For the text-containing cell, return its midpoint in (X, Y) coordinate format. 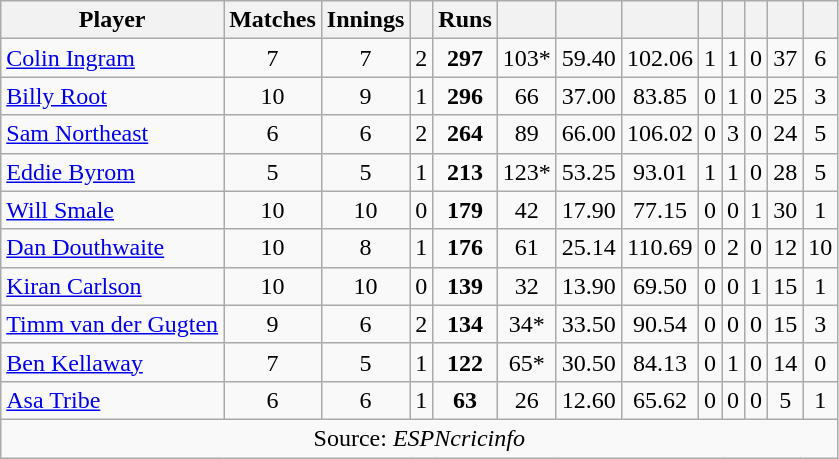
Colin Ingram (112, 58)
Dan Douthwaite (112, 248)
89 (526, 134)
63 (465, 400)
59.40 (588, 58)
53.25 (588, 172)
134 (465, 324)
297 (465, 58)
102.06 (660, 58)
61 (526, 248)
37.00 (588, 96)
Timm van der Gugten (112, 324)
110.69 (660, 248)
93.01 (660, 172)
139 (465, 286)
33.50 (588, 324)
77.15 (660, 210)
264 (465, 134)
37 (786, 58)
17.90 (588, 210)
12 (786, 248)
103* (526, 58)
24 (786, 134)
176 (465, 248)
Player (112, 20)
Matches (273, 20)
69.50 (660, 286)
66.00 (588, 134)
122 (465, 362)
26 (526, 400)
Asa Tribe (112, 400)
Runs (465, 20)
Source: ESPNcricinfo (420, 438)
65* (526, 362)
Ben Kellaway (112, 362)
28 (786, 172)
12.60 (588, 400)
106.02 (660, 134)
14 (786, 362)
Will Smale (112, 210)
84.13 (660, 362)
25 (786, 96)
Eddie Byrom (112, 172)
Innings (365, 20)
25.14 (588, 248)
Billy Root (112, 96)
Sam Northeast (112, 134)
30.50 (588, 362)
30 (786, 210)
179 (465, 210)
32 (526, 286)
213 (465, 172)
90.54 (660, 324)
8 (365, 248)
34* (526, 324)
296 (465, 96)
13.90 (588, 286)
65.62 (660, 400)
Kiran Carlson (112, 286)
83.85 (660, 96)
42 (526, 210)
66 (526, 96)
123* (526, 172)
